Pinpoint the cell where the given text exists, returning its [x, y] midpoint coordinate. 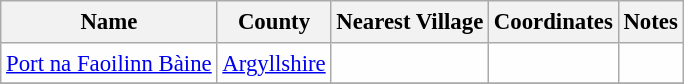
Port na Faoilinn Bàine [109, 62]
County [274, 22]
Argyllshire [274, 62]
Notes [650, 22]
Coordinates [554, 22]
Name [109, 22]
Nearest Village [410, 22]
